Search for the cell housing the specified text and yield its (X, Y) center coordinate. 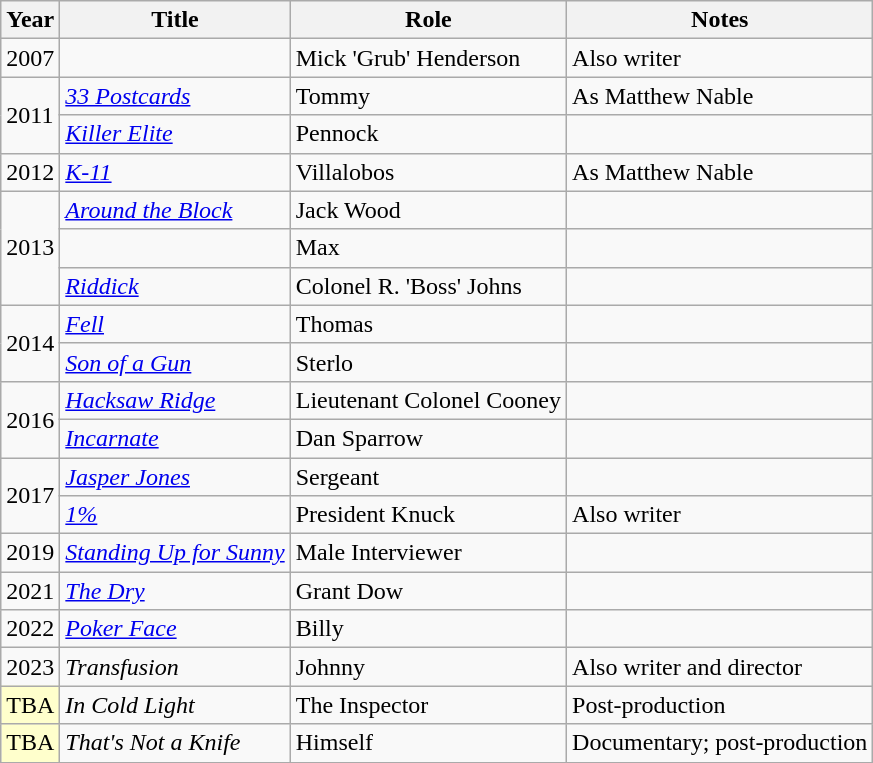
Billy (428, 629)
Tommy (428, 96)
2014 (30, 343)
That's Not a Knife (175, 743)
Villalobos (428, 172)
Dan Sparrow (428, 438)
Killer Elite (175, 134)
Around the Block (175, 210)
In Cold Light (175, 705)
Hacksaw Ridge (175, 400)
Post-production (720, 705)
Also writer and director (720, 667)
Jack Wood (428, 210)
2021 (30, 591)
Poker Face (175, 629)
K-11 (175, 172)
Max (428, 248)
Riddick (175, 286)
2012 (30, 172)
33 Postcards (175, 96)
Pennock (428, 134)
2016 (30, 419)
Title (175, 20)
Mick 'Grub' Henderson (428, 58)
The Inspector (428, 705)
Jasper Jones (175, 477)
The Dry (175, 591)
Lieutenant Colonel Cooney (428, 400)
Sterlo (428, 362)
Fell (175, 324)
Johnny (428, 667)
President Knuck (428, 515)
Incarnate (175, 438)
Transfusion (175, 667)
Documentary; post-production (720, 743)
Notes (720, 20)
2011 (30, 115)
Colonel R. 'Boss' Johns (428, 286)
Himself (428, 743)
Male Interviewer (428, 553)
Thomas (428, 324)
2013 (30, 248)
Role (428, 20)
Grant Dow (428, 591)
Year (30, 20)
2023 (30, 667)
Standing Up for Sunny (175, 553)
Son of a Gun (175, 362)
2017 (30, 496)
1% (175, 515)
2022 (30, 629)
2007 (30, 58)
Sergeant (428, 477)
2019 (30, 553)
